Pinpoint the cell where the given text exists, returning its [x, y] midpoint coordinate. 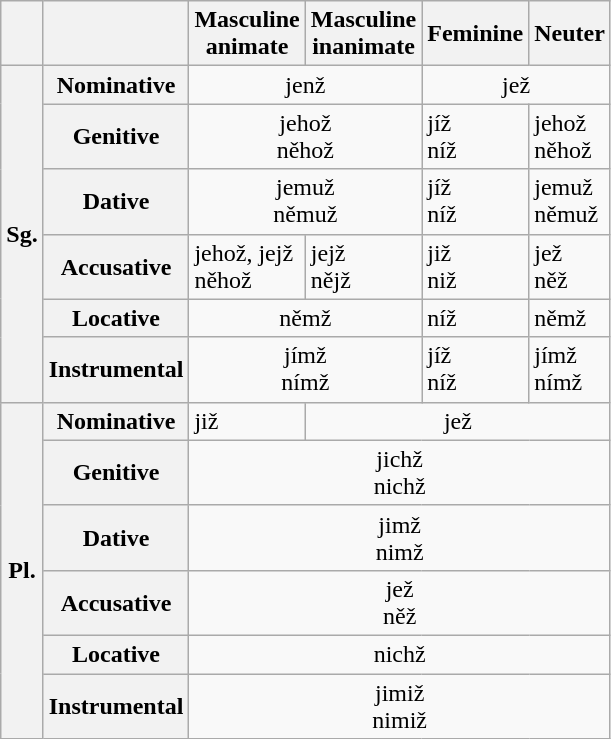
jejžnějž [363, 266]
jimžnimž [400, 538]
Pl. [22, 570]
Masculineanimate [247, 34]
Sg. [22, 234]
nichž [400, 654]
Feminine [476, 34]
jichžnichž [400, 472]
jižniž [476, 266]
Neuter [570, 34]
jimižnimiž [400, 706]
Masculineinanimate [363, 34]
již [247, 421]
níž [476, 318]
jehož, jejžněhož [247, 266]
jenž [306, 85]
